Pinpoint the cell where the given text exists, returning its [x, y] midpoint coordinate. 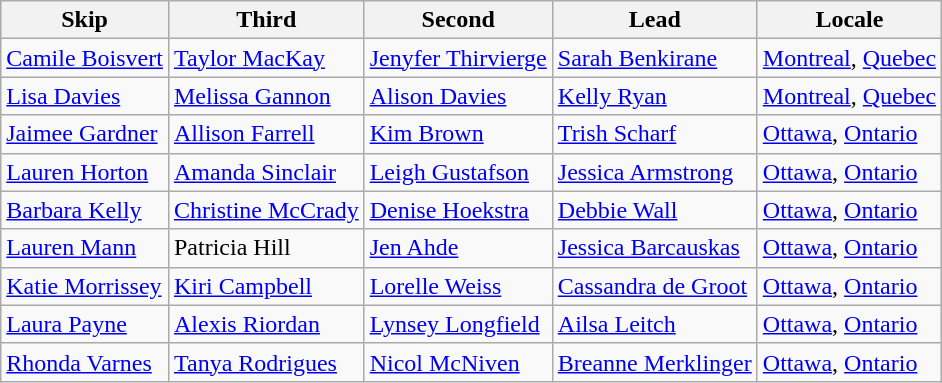
Patricia Hill [266, 248]
Melissa Gannon [266, 96]
Jenyfer Thirvierge [458, 58]
Locale [849, 20]
Kiri Campbell [266, 286]
Katie Morrissey [85, 286]
Trish Scharf [654, 134]
Debbie Wall [654, 210]
Second [458, 20]
Cassandra de Groot [654, 286]
Alexis Riordan [266, 324]
Lauren Horton [85, 172]
Jessica Barcauskas [654, 248]
Tanya Rodrigues [266, 362]
Breanne Merklinger [654, 362]
Laura Payne [85, 324]
Ailsa Leitch [654, 324]
Third [266, 20]
Sarah Benkirane [654, 58]
Allison Farrell [266, 134]
Christine McCrady [266, 210]
Kim Brown [458, 134]
Jaimee Gardner [85, 134]
Amanda Sinclair [266, 172]
Leigh Gustafson [458, 172]
Camile Boisvert [85, 58]
Lauren Mann [85, 248]
Alison Davies [458, 96]
Lynsey Longfield [458, 324]
Lisa Davies [85, 96]
Kelly Ryan [654, 96]
Denise Hoekstra [458, 210]
Jessica Armstrong [654, 172]
Rhonda Varnes [85, 362]
Nicol McNiven [458, 362]
Lead [654, 20]
Jen Ahde [458, 248]
Taylor MacKay [266, 58]
Skip [85, 20]
Lorelle Weiss [458, 286]
Barbara Kelly [85, 210]
